Determine the (X, Y) coordinate at the center of the cell enclosing the given text.  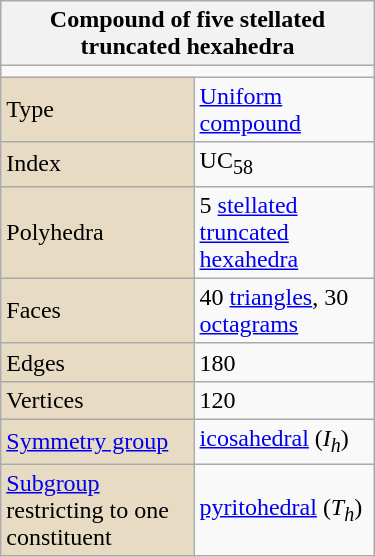
Edges (98, 362)
Index (98, 164)
Uniform compound (284, 110)
Vertices (98, 400)
Symmetry group (98, 442)
Subgroup restricting to one constituent (98, 510)
icosahedral (Ih) (284, 442)
Compound of five stellated truncated hexahedra (188, 34)
UC58 (284, 164)
pyritohedral (Th) (284, 510)
120 (284, 400)
Polyhedra (98, 232)
Type (98, 110)
40 triangles, 30 octagrams (284, 310)
180 (284, 362)
5 stellated truncated hexahedra (284, 232)
Faces (98, 310)
